For the text-containing cell, return its midpoint in [X, Y] coordinate format. 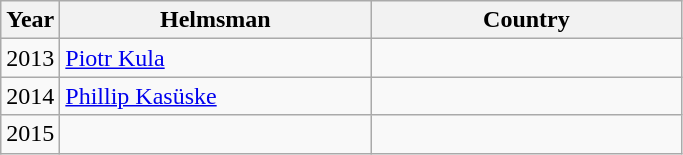
2014 [30, 96]
Helmsman [216, 20]
Phillip Kasüske [216, 96]
Country [526, 20]
2013 [30, 58]
2015 [30, 134]
Piotr Kula [216, 58]
Year [30, 20]
